Search for the cell housing the specified text and yield its (x, y) center coordinate. 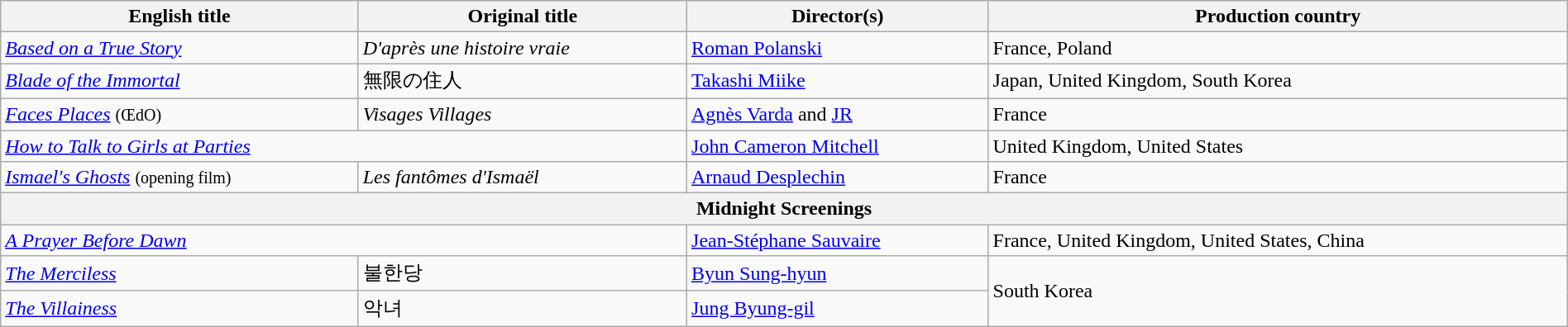
Midnight Screenings (784, 209)
Roman Polanski (838, 48)
Byun Sung-hyun (838, 274)
France, United Kingdom, United States, China (1278, 240)
A Prayer Before Dawn (344, 240)
Jean-Stéphane Sauvaire (838, 240)
無限の住人 (523, 81)
Jung Byung-gil (838, 309)
How to Talk to Girls at Parties (344, 146)
Director(s) (838, 17)
Agnès Varda and JR (838, 114)
Original title (523, 17)
Arnaud Desplechin (838, 178)
English title (179, 17)
Blade of the Immortal (179, 81)
United Kingdom, United States (1278, 146)
Japan, United Kingdom, South Korea (1278, 81)
John Cameron Mitchell (838, 146)
Les fantômes d'Ismaël (523, 178)
D'après une histoire vraie (523, 48)
Takashi Miike (838, 81)
The Merciless (179, 274)
France, Poland (1278, 48)
불한당 (523, 274)
The Villainess (179, 309)
Ismael's Ghosts (opening film) (179, 178)
Production country (1278, 17)
Based on a True Story (179, 48)
South Korea (1278, 291)
Visages Villages (523, 114)
Faces Places (ŒdO) (179, 114)
악녀 (523, 309)
